Scan for the cell matching the given text and deliver its (X, Y) coordinate at center. 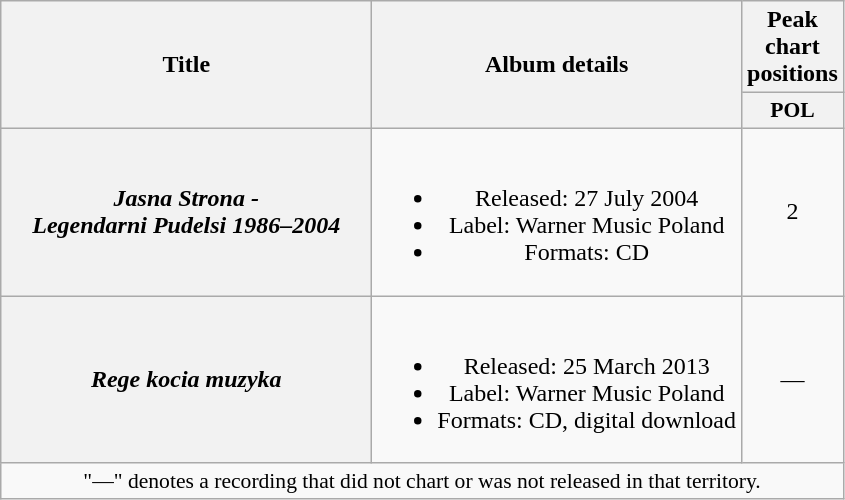
Released: 25 March 2013Label: Warner Music PolandFormats: CD, digital download (557, 380)
Peak chart positions (793, 47)
POL (793, 111)
Jasna Strona -Legendarni Pudelsi 1986–2004 (186, 212)
— (793, 380)
Title (186, 65)
Rege kocia muzyka (186, 380)
2 (793, 212)
Released: 27 July 2004Label: Warner Music PolandFormats: CD (557, 212)
"—" denotes a recording that did not chart or was not released in that territory. (422, 481)
Album details (557, 65)
